Determine the [X, Y] coordinate at the center of the cell enclosing the given text.  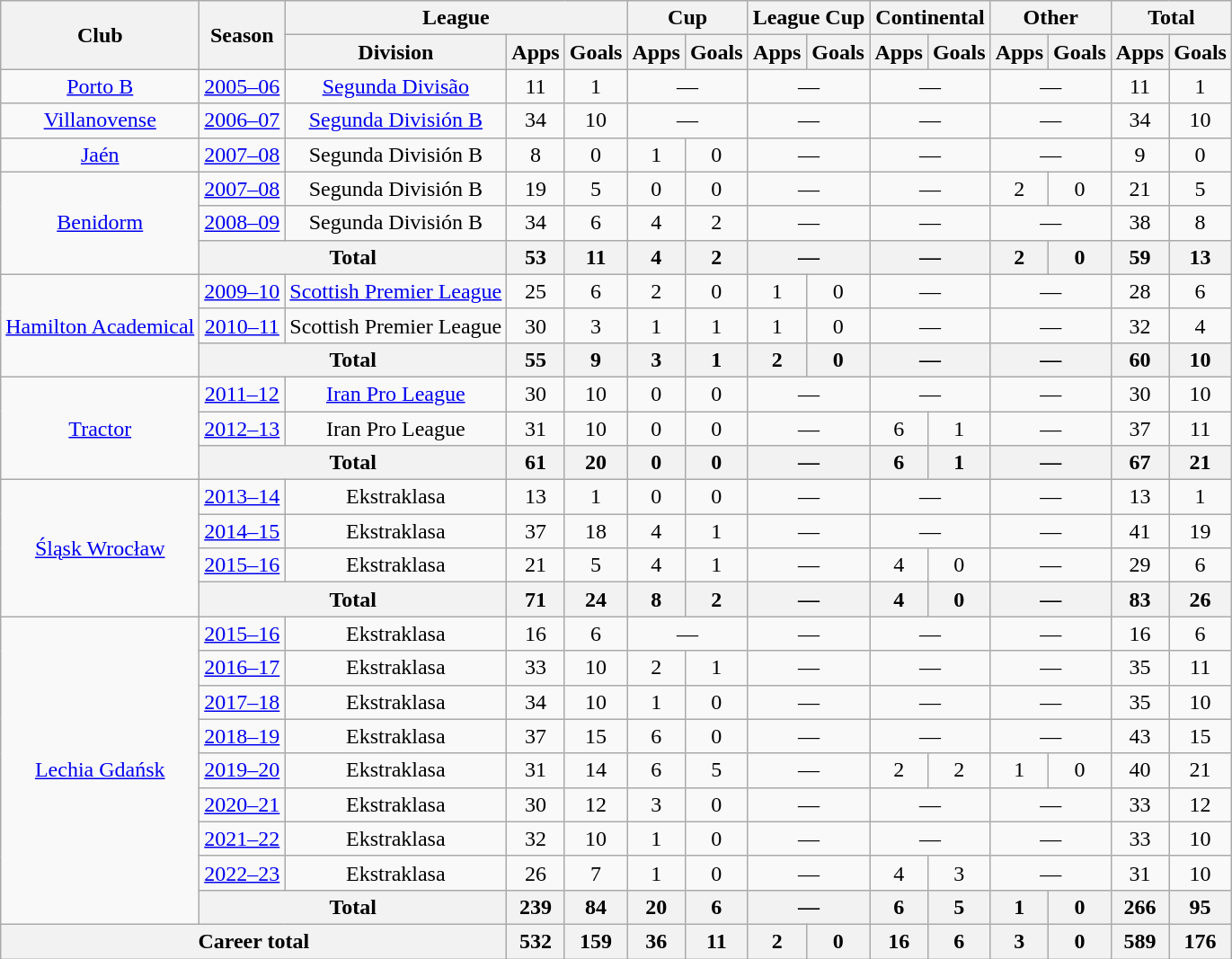
League [456, 18]
2020–21 [243, 804]
36 [656, 941]
24 [596, 599]
83 [1139, 599]
59 [1139, 257]
Other [1050, 18]
25 [536, 291]
38 [1139, 223]
71 [536, 599]
589 [1139, 941]
61 [536, 463]
60 [1139, 360]
2009–10 [243, 291]
Tractor [101, 428]
2018–19 [243, 736]
Career total [253, 941]
43 [1139, 736]
2012–13 [243, 429]
2016–17 [243, 668]
Segunda Divisão [395, 86]
18 [596, 531]
67 [1139, 463]
Lechia Gdańsk [101, 771]
84 [596, 907]
Club [101, 35]
2005–06 [243, 86]
29 [1139, 565]
2006–07 [243, 120]
2010–11 [243, 325]
Continental [930, 18]
14 [596, 770]
Villanovense [101, 120]
40 [1139, 770]
53 [536, 257]
55 [536, 360]
532 [536, 941]
239 [536, 907]
7 [596, 873]
Porto B [101, 86]
League Cup [809, 18]
Season [243, 35]
28 [1139, 291]
2019–20 [243, 770]
Division [395, 52]
2011–12 [243, 394]
Hamilton Academical [101, 325]
2022–23 [243, 873]
2013–14 [243, 497]
Śląsk Wrocław [101, 548]
2008–09 [243, 223]
2017–18 [243, 702]
2014–15 [243, 531]
95 [1201, 907]
Jaén [101, 155]
Benidorm [101, 223]
41 [1139, 531]
Cup [687, 18]
159 [596, 941]
2021–22 [243, 839]
266 [1139, 907]
176 [1201, 941]
